Detect which cell encompasses the target text, then output its [X, Y] center coordinate. 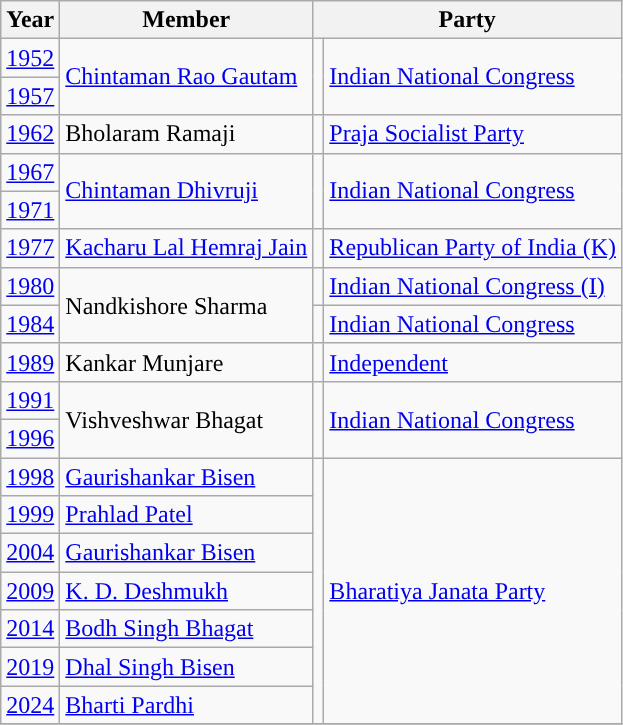
Prahlad Patel [186, 515]
2019 [30, 667]
2024 [30, 705]
Bodh Singh Bhagat [186, 629]
1989 [30, 362]
Praja Socialist Party [473, 134]
1977 [30, 248]
2014 [30, 629]
1967 [30, 172]
1991 [30, 400]
Chintaman Rao Gautam [186, 77]
1962 [30, 134]
Chintaman Dhivruji [186, 191]
Vishveshwar Bhagat [186, 419]
Member [186, 20]
1984 [30, 324]
Republican Party of India (K) [473, 248]
Bholaram Ramaji [186, 134]
1952 [30, 58]
1971 [30, 210]
Year [30, 20]
1998 [30, 477]
Bharatiya Janata Party [473, 591]
K. D. Deshmukh [186, 591]
Indian National Congress (I) [473, 286]
Nandkishore Sharma [186, 305]
Kacharu Lal Hemraj Jain [186, 248]
Bharti Pardhi [186, 705]
1957 [30, 96]
2004 [30, 553]
Dhal Singh Bisen [186, 667]
1999 [30, 515]
Kankar Munjare [186, 362]
Independent [473, 362]
2009 [30, 591]
1980 [30, 286]
Party [468, 20]
1996 [30, 438]
